Return (X, Y) of the center of cell containing provided text 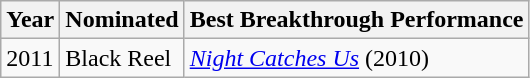
Night Catches Us (2010) (356, 58)
Best Breakthrough Performance (356, 20)
Black Reel (122, 58)
2011 (30, 58)
Nominated (122, 20)
Year (30, 20)
